Provide the (x, y) coordinate of the cell's center where the given text is located.  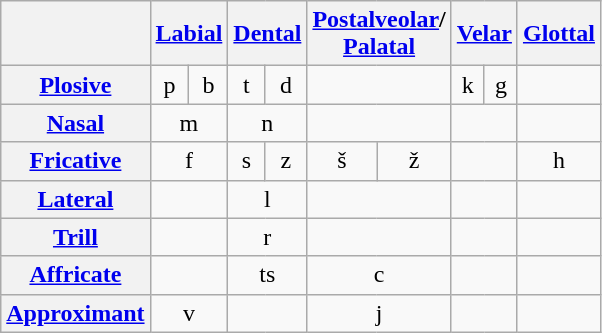
Lateral (76, 199)
ts (268, 275)
k (468, 85)
z (286, 161)
p (170, 85)
d (286, 85)
Nasal (76, 123)
v (189, 313)
m (189, 123)
t (246, 85)
Affricate (76, 275)
c (379, 275)
Plosive (76, 85)
Velar (484, 34)
š (342, 161)
Dental (268, 34)
ž (414, 161)
g (500, 85)
f (189, 161)
r (268, 237)
Labial (189, 34)
Trill (76, 237)
Postalveolar/ Palatal (379, 34)
l (268, 199)
Glottal (558, 34)
n (268, 123)
s (246, 161)
b (208, 85)
Fricative (76, 161)
Approximant (76, 313)
h (558, 161)
j (379, 313)
